Detect which cell encompasses the target text, then output its (X, Y) center coordinate. 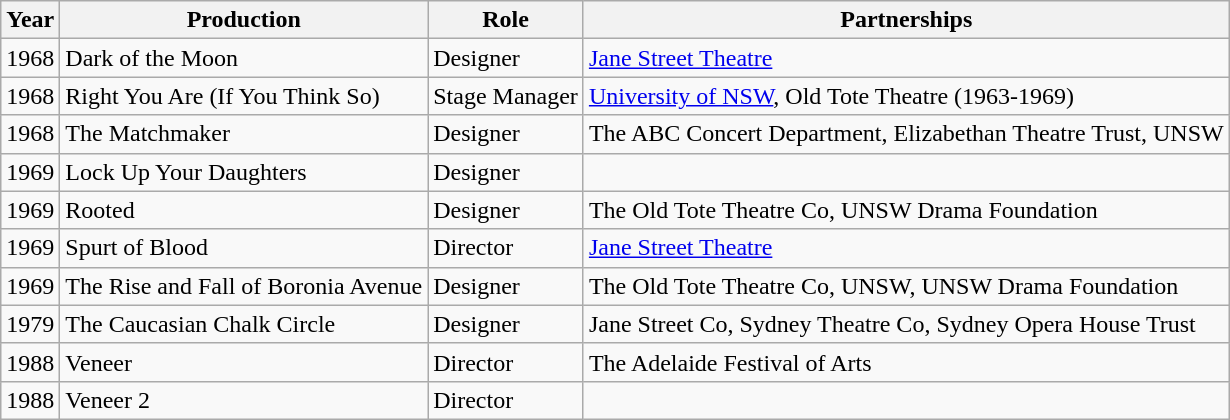
Lock Up Your Daughters (244, 172)
Partnerships (906, 20)
Role (506, 20)
University of NSW, Old Tote Theatre (1963-1969) (906, 96)
The Old Tote Theatre Co, UNSW Drama Foundation (906, 210)
The ABC Concert Department, Elizabethan Theatre Trust, UNSW (906, 134)
Dark of the Moon (244, 58)
Veneer (244, 362)
Jane Street Co, Sydney Theatre Co, Sydney Opera House Trust (906, 324)
Veneer 2 (244, 400)
The Rise and Fall of Boronia Avenue (244, 286)
Year (30, 20)
The Caucasian Chalk Circle (244, 324)
Spurt of Blood (244, 248)
1979 (30, 324)
The Matchmaker (244, 134)
Rooted (244, 210)
Right You Are (If You Think So) (244, 96)
The Old Tote Theatre Co, UNSW, UNSW Drama Foundation (906, 286)
The Adelaide Festival of Arts (906, 362)
Stage Manager (506, 96)
Production (244, 20)
